Determine the [x, y] coordinate at the center of the cell enclosing the given text.  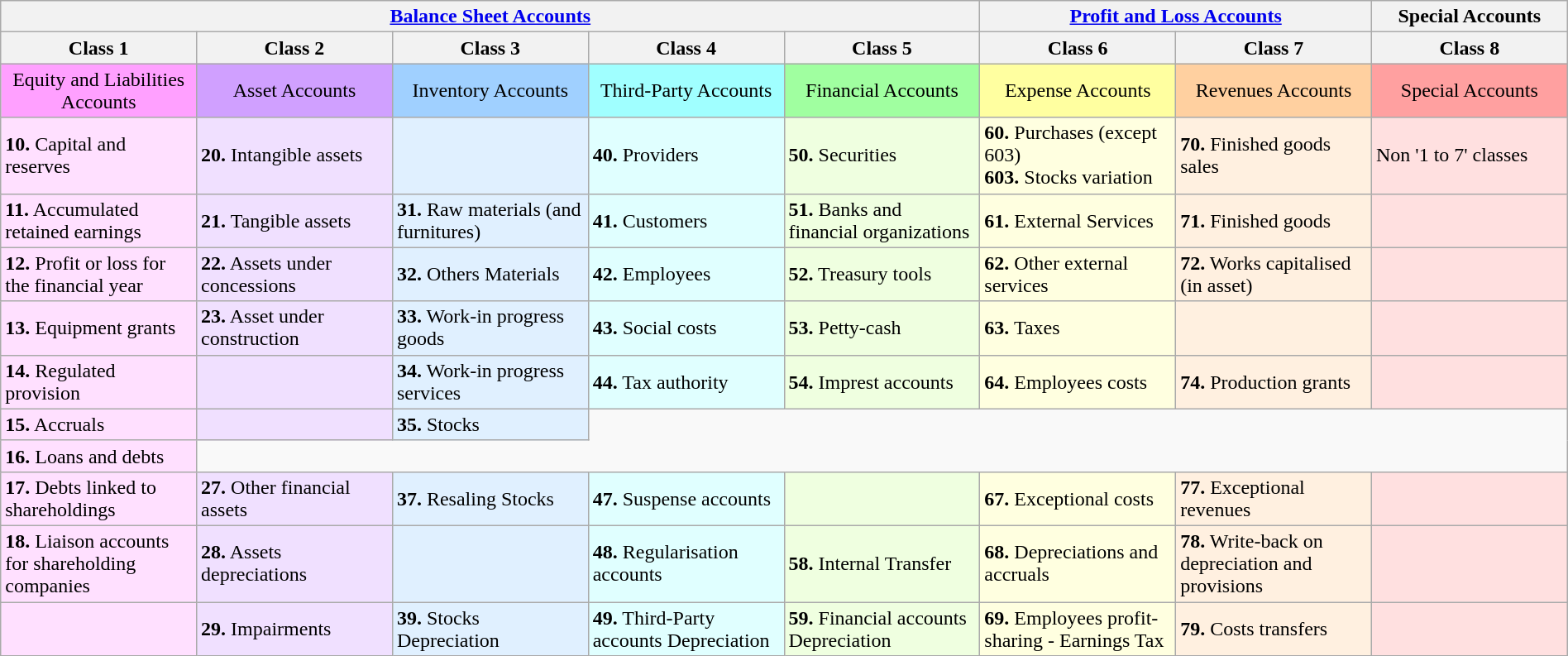
18. Liaison accounts for shareholding companies [99, 563]
40. Providers [686, 156]
Class 5 [882, 48]
42. Employees [686, 275]
29. Impairments [294, 629]
Class 1 [99, 48]
37. Resaling Stocks [490, 498]
51. Banks and financial organizations [882, 220]
68. Depreciations and accruals [1078, 563]
23. Asset under construction [294, 328]
61. External Services [1078, 220]
Profit and Loss Accounts [1176, 17]
15. Accruals [99, 424]
20. Intangible assets [294, 156]
53. Petty-cash [882, 328]
54. Imprest accounts [882, 382]
41. Customers [686, 220]
32. Others Materials [490, 275]
64. Employees costs [1078, 382]
17. Debts linked to shareholdings [99, 498]
79. Costs transfers [1274, 629]
Inventory Accounts [490, 91]
35. Stocks [490, 424]
31. Raw materials (and furnitures) [490, 220]
Class 7 [1274, 48]
Balance Sheet Accounts [490, 17]
28. Assets depreciations [294, 563]
72. Works capitalised (in asset) [1274, 275]
Revenues Accounts [1274, 91]
44. Tax authority [686, 382]
67. Exceptional costs [1078, 498]
43. Social costs [686, 328]
48. Regularisation accounts [686, 563]
33. Work-in progress goods [490, 328]
21. Tangible assets [294, 220]
Equity and Liabilities Accounts [99, 91]
49. Third-Party accounts Depreciation [686, 629]
14. Regulated provision [99, 382]
12. Profit or loss for the financial year [99, 275]
59. Financial accounts Depreciation [882, 629]
50. Securities [882, 156]
Class 4 [686, 48]
34. Work-in progress services [490, 382]
60. Purchases (except 603)603. Stocks variation [1078, 156]
Class 8 [1469, 48]
Asset Accounts [294, 91]
69. Employees profit-sharing - Earnings Tax [1078, 629]
Expense Accounts [1078, 91]
74. Production grants [1274, 382]
62. Other external services [1078, 275]
13. Equipment grants [99, 328]
Non '1 to 7' classes [1469, 156]
16. Loans and debts [99, 456]
52. Treasury tools [882, 275]
78. Write-back on depreciation and provisions [1274, 563]
27. Other financial assets [294, 498]
71. Finished goods [1274, 220]
Financial Accounts [882, 91]
77. Exceptional revenues [1274, 498]
10. Capital and reserves [99, 156]
47. Suspense accounts [686, 498]
70. Finished goods sales [1274, 156]
11. Accumulated retained earnings [99, 220]
22. Assets under concessions [294, 275]
Third-Party Accounts [686, 91]
58. Internal Transfer [882, 563]
Class 2 [294, 48]
39. Stocks Depreciation [490, 629]
Class 6 [1078, 48]
Class 3 [490, 48]
63. Taxes [1078, 328]
